Return (X, Y) of the center of cell containing provided text 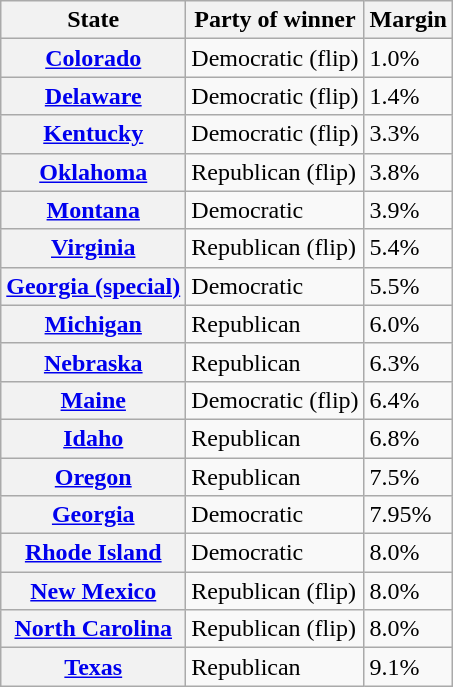
3.9% (408, 210)
Montana (94, 210)
North Carolina (94, 629)
6.3% (408, 362)
Oklahoma (94, 172)
Oregon (94, 477)
Delaware (94, 96)
Virginia (94, 248)
6.8% (408, 438)
9.1% (408, 667)
Maine (94, 400)
Rhode Island (94, 553)
7.95% (408, 515)
1.0% (408, 58)
3.3% (408, 134)
New Mexico (94, 591)
Nebraska (94, 362)
3.8% (408, 172)
Margin (408, 20)
Idaho (94, 438)
5.4% (408, 248)
6.0% (408, 324)
Texas (94, 667)
Colorado (94, 58)
Georgia (94, 515)
Party of winner (275, 20)
Michigan (94, 324)
Kentucky (94, 134)
5.5% (408, 286)
6.4% (408, 400)
7.5% (408, 477)
Georgia (special) (94, 286)
1.4% (408, 96)
State (94, 20)
